For the text-containing cell, return its midpoint in (x, y) coordinate format. 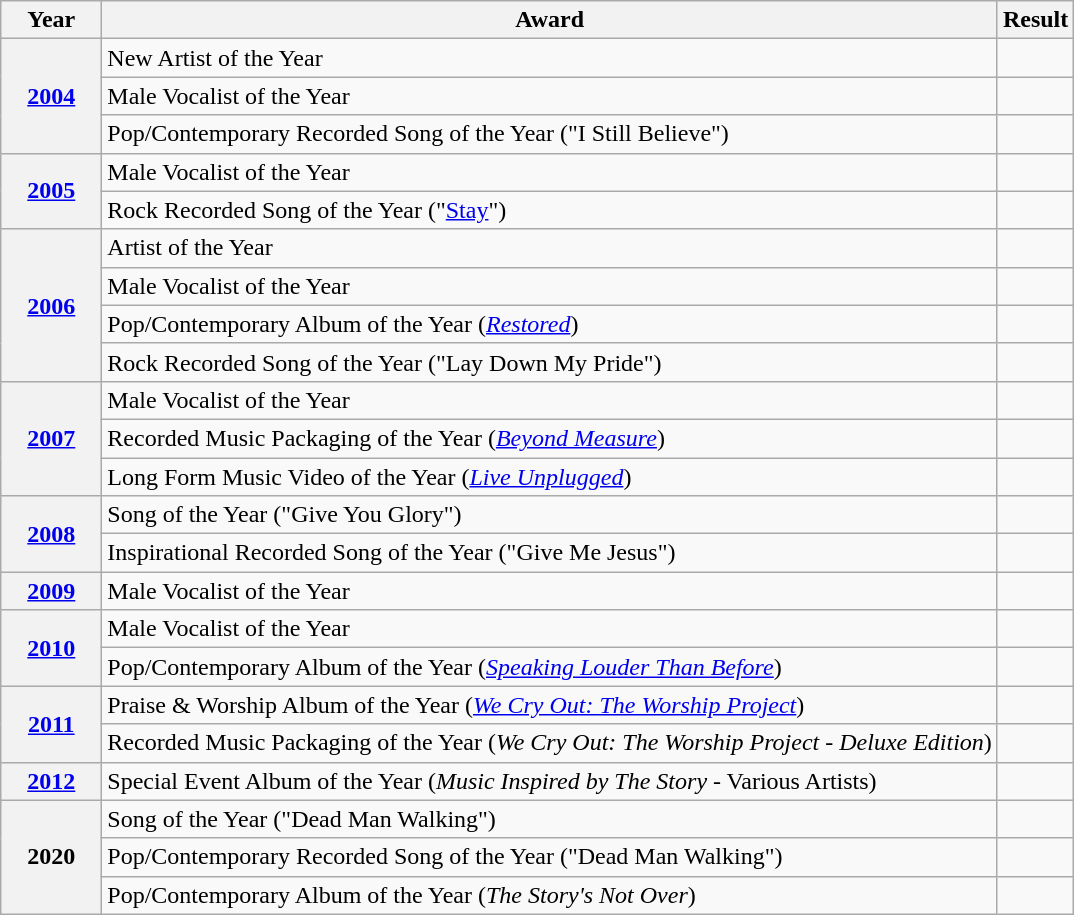
Pop/Contemporary Recorded Song of the Year ("Dead Man Walking") (550, 857)
2020 (52, 857)
Recorded Music Packaging of the Year (We Cry Out: The Worship Project - Deluxe Edition) (550, 743)
2012 (52, 781)
Pop/Contemporary Album of the Year (Speaking Louder Than Before) (550, 667)
Recorded Music Packaging of the Year (Beyond Measure) (550, 438)
Praise & Worship Album of the Year (We Cry Out: The Worship Project) (550, 705)
Special Event Album of the Year (Music Inspired by The Story - Various Artists) (550, 781)
Artist of the Year (550, 248)
New Artist of the Year (550, 58)
2010 (52, 648)
Rock Recorded Song of the Year ("Stay") (550, 210)
Long Form Music Video of the Year (Live Unplugged) (550, 477)
Rock Recorded Song of the Year ("Lay Down My Pride") (550, 362)
2009 (52, 591)
2008 (52, 534)
Year (52, 20)
2004 (52, 96)
Pop/Contemporary Recorded Song of the Year ("I Still Believe") (550, 134)
2005 (52, 191)
Pop/Contemporary Album of the Year (The Story's Not Over) (550, 895)
Result (1035, 20)
Inspirational Recorded Song of the Year ("Give Me Jesus") (550, 553)
Song of the Year ("Dead Man Walking") (550, 819)
2011 (52, 724)
Song of the Year ("Give You Glory") (550, 515)
2007 (52, 438)
Award (550, 20)
Pop/Contemporary Album of the Year (Restored) (550, 324)
2006 (52, 305)
